Find where the given text appears and provide that cell's center as (X, Y) coordinate. 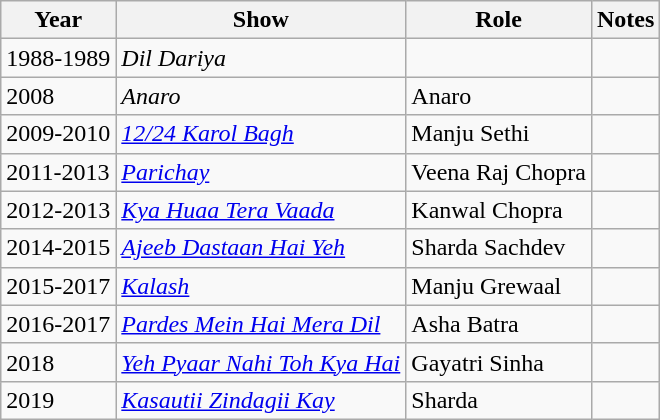
Show (261, 20)
Pardes Mein Hai Mera Dil (261, 324)
2019 (58, 400)
Dil Dariya (261, 58)
Notes (625, 20)
2012-2013 (58, 210)
Manju Sethi (499, 134)
12/24 Karol Bagh (261, 134)
Veena Raj Chopra (499, 172)
Asha Batra (499, 324)
Role (499, 20)
2016-2017 (58, 324)
Year (58, 20)
2015-2017 (58, 286)
1988-1989 (58, 58)
Kalash (261, 286)
Manju Grewaal (499, 286)
Kya Huaa Tera Vaada (261, 210)
2009-2010 (58, 134)
Gayatri Sinha (499, 362)
Sharda (499, 400)
2011-2013 (58, 172)
Ajeeb Dastaan Hai Yeh (261, 248)
Sharda Sachdev (499, 248)
Kasautii Zindagii Kay (261, 400)
2014-2015 (58, 248)
Parichay (261, 172)
2018 (58, 362)
Yeh Pyaar Nahi Toh Kya Hai (261, 362)
2008 (58, 96)
Kanwal Chopra (499, 210)
